Locate the cell with the specified text and output its (x, y) center coordinate. 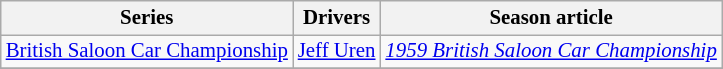
1959 British Saloon Car Championship (550, 51)
Drivers (337, 18)
Season article (550, 18)
Series (147, 18)
British Saloon Car Championship (147, 51)
Jeff Uren (337, 51)
